From the cell containing the given text, extract its center point as [X, Y] coordinate. 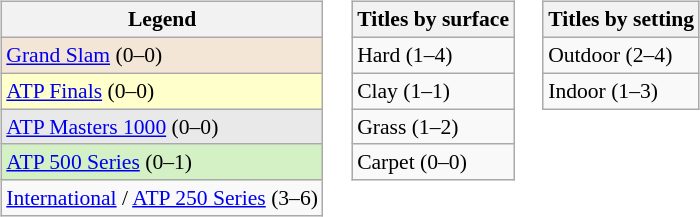
International / ATP 250 Series (3–6) [162, 198]
Carpet (0–0) [433, 162]
ATP Finals (0–0) [162, 91]
Indoor (1–3) [621, 91]
Clay (1–1) [433, 91]
Hard (1–4) [433, 55]
Grass (1–2) [433, 127]
Titles by setting [621, 20]
ATP 500 Series (0–1) [162, 162]
Titles by surface [433, 20]
Outdoor (2–4) [621, 55]
Legend [162, 20]
ATP Masters 1000 (0–0) [162, 127]
Grand Slam (0–0) [162, 55]
